Pinpoint the cell where the given text exists, returning its (x, y) midpoint coordinate. 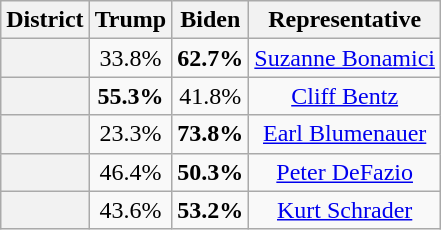
62.7% (210, 58)
Cliff Bentz (345, 96)
Kurt Schrader (345, 210)
Suzanne Bonamici (345, 58)
Peter DeFazio (345, 172)
46.4% (130, 172)
53.2% (210, 210)
Earl Blumenauer (345, 134)
Representative (345, 20)
50.3% (210, 172)
23.3% (130, 134)
43.6% (130, 210)
District (45, 20)
55.3% (130, 96)
73.8% (210, 134)
41.8% (210, 96)
33.8% (130, 58)
Biden (210, 20)
Trump (130, 20)
